Return the [x, y] coordinate for the center point of the cell that contains the specified text.  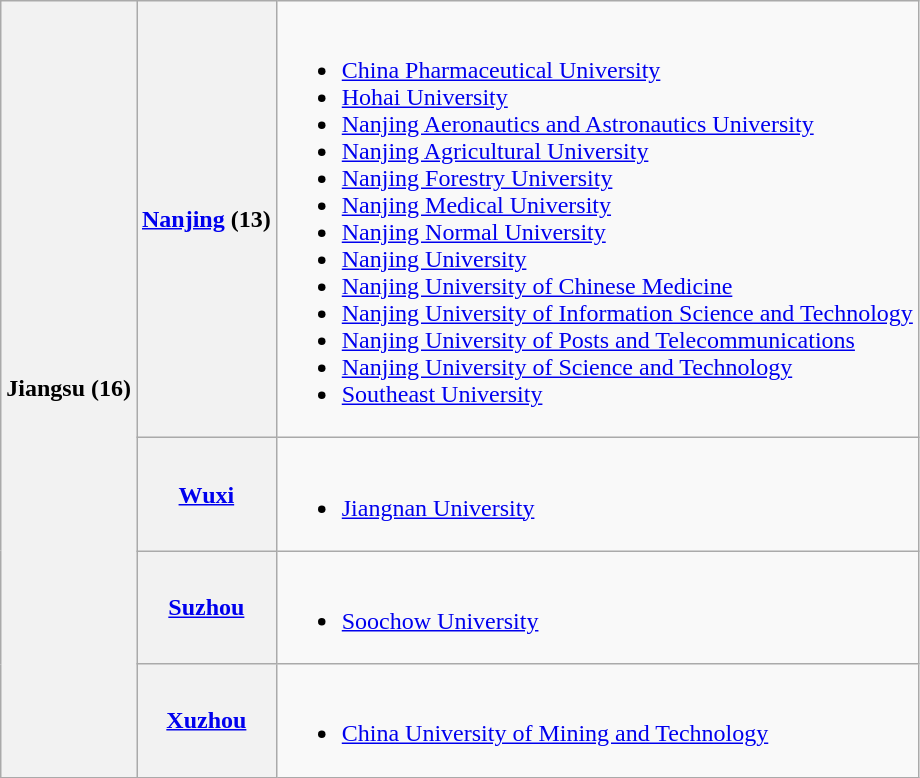
Jiangnan University [597, 494]
Nanjing (13) [206, 220]
China University of Mining and Technology [597, 720]
Suzhou [206, 608]
Wuxi [206, 494]
Soochow University [597, 608]
Jiangsu (16) [69, 389]
Xuzhou [206, 720]
